Return (X, Y) of the center of cell containing provided text 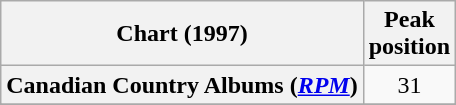
Chart (1997) (182, 34)
31 (409, 85)
Peakposition (409, 34)
Canadian Country Albums (RPM) (182, 85)
